Search for the cell housing the specified text and yield its [X, Y] center coordinate. 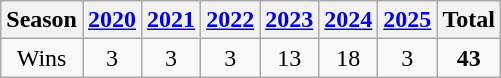
Wins [42, 58]
18 [348, 58]
2020 [112, 20]
2025 [408, 20]
2024 [348, 20]
43 [469, 58]
Season [42, 20]
Total [469, 20]
2022 [230, 20]
2021 [172, 20]
2023 [290, 20]
13 [290, 58]
